Return (X, Y) of the center of cell containing provided text 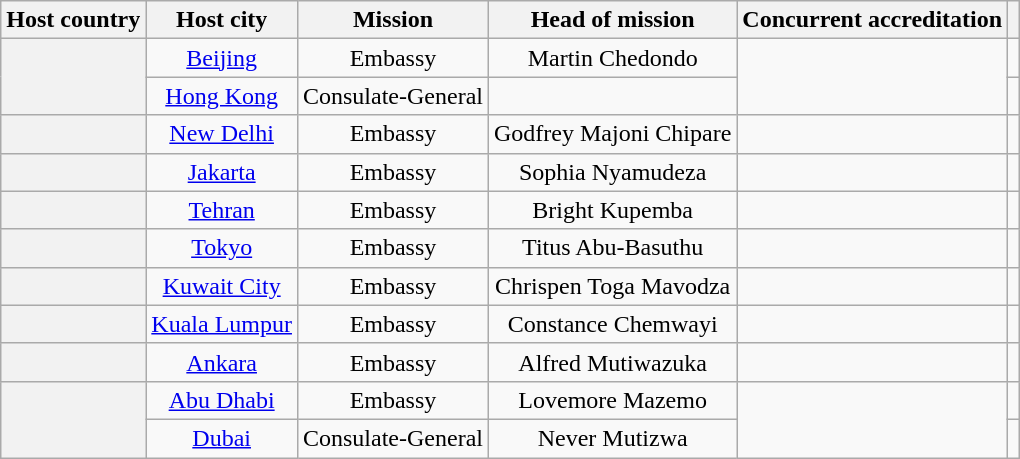
Constance Chemwayi (612, 324)
Alfred Mutiwazuka (612, 362)
Martin Chedondo (612, 58)
Head of mission (612, 20)
Ankara (222, 362)
Tehran (222, 210)
Kuwait City (222, 286)
Dubai (222, 438)
Sophia Nyamudeza (612, 172)
Bright Kupemba (612, 210)
Concurrent accreditation (872, 20)
Never Mutizwa (612, 438)
Abu Dhabi (222, 400)
Host city (222, 20)
Beijing (222, 58)
Kuala Lumpur (222, 324)
Chrispen Toga Mavodza (612, 286)
Godfrey Majoni Chipare (612, 134)
Mission (392, 20)
Host country (74, 20)
Lovemore Mazemo (612, 400)
New Delhi (222, 134)
Hong Kong (222, 96)
Titus Abu-Basuthu (612, 248)
Jakarta (222, 172)
Tokyo (222, 248)
